From the cell containing the given text, extract its center point as (X, Y) coordinate. 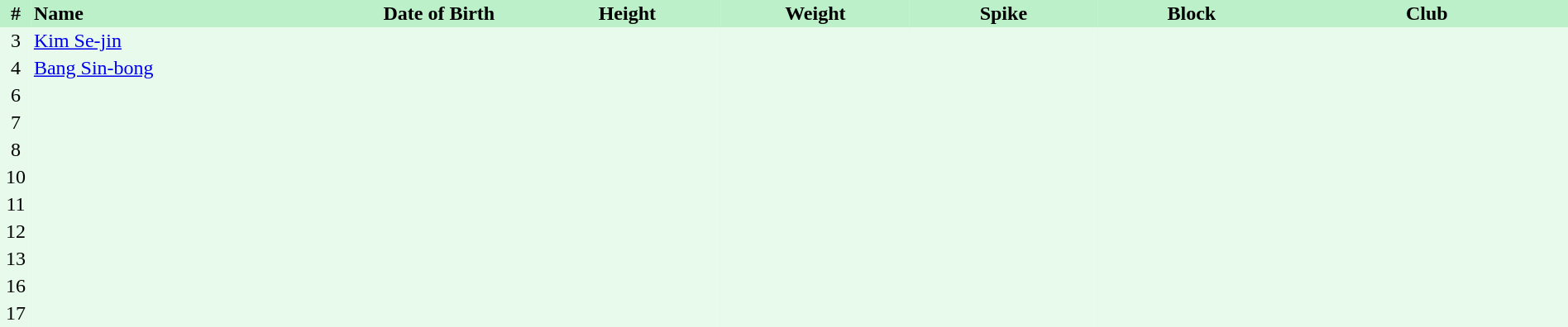
Bang Sin-bong (189, 68)
12 (16, 231)
16 (16, 286)
11 (16, 205)
3 (16, 41)
13 (16, 259)
Date of Birth (439, 13)
Name (189, 13)
Weight (815, 13)
8 (16, 150)
Club (1427, 13)
6 (16, 96)
17 (16, 314)
Spike (1004, 13)
7 (16, 122)
Kim Se-jin (189, 41)
10 (16, 177)
Height (628, 13)
4 (16, 68)
Block (1192, 13)
# (16, 13)
